Return the (X, Y) coordinate for the center point of the cell that contains the specified text.  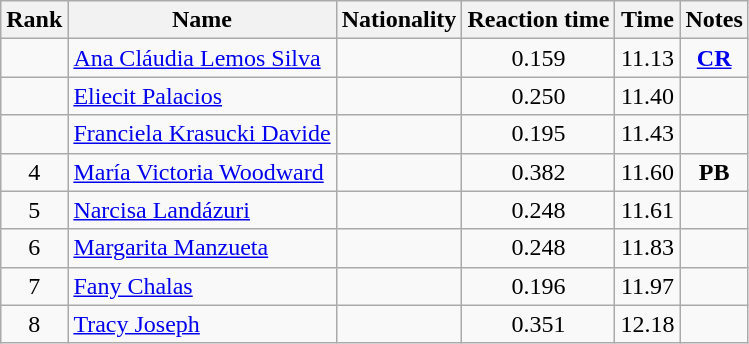
11.97 (648, 286)
Time (648, 20)
Narcisa Landázuri (202, 210)
5 (34, 210)
Notes (714, 20)
6 (34, 248)
0.250 (538, 96)
11.43 (648, 134)
11.83 (648, 248)
11.60 (648, 172)
4 (34, 172)
11.61 (648, 210)
8 (34, 324)
Tracy Joseph (202, 324)
0.382 (538, 172)
Eliecit Palacios (202, 96)
0.195 (538, 134)
Nationality (399, 20)
Rank (34, 20)
Franciela Krasucki Davide (202, 134)
0.351 (538, 324)
Reaction time (538, 20)
11.40 (648, 96)
Name (202, 20)
CR (714, 58)
7 (34, 286)
María Victoria Woodward (202, 172)
0.159 (538, 58)
12.18 (648, 324)
Ana Cláudia Lemos Silva (202, 58)
0.196 (538, 286)
11.13 (648, 58)
PB (714, 172)
Fany Chalas (202, 286)
Margarita Manzueta (202, 248)
